For the text-containing cell, return its midpoint in [X, Y] coordinate format. 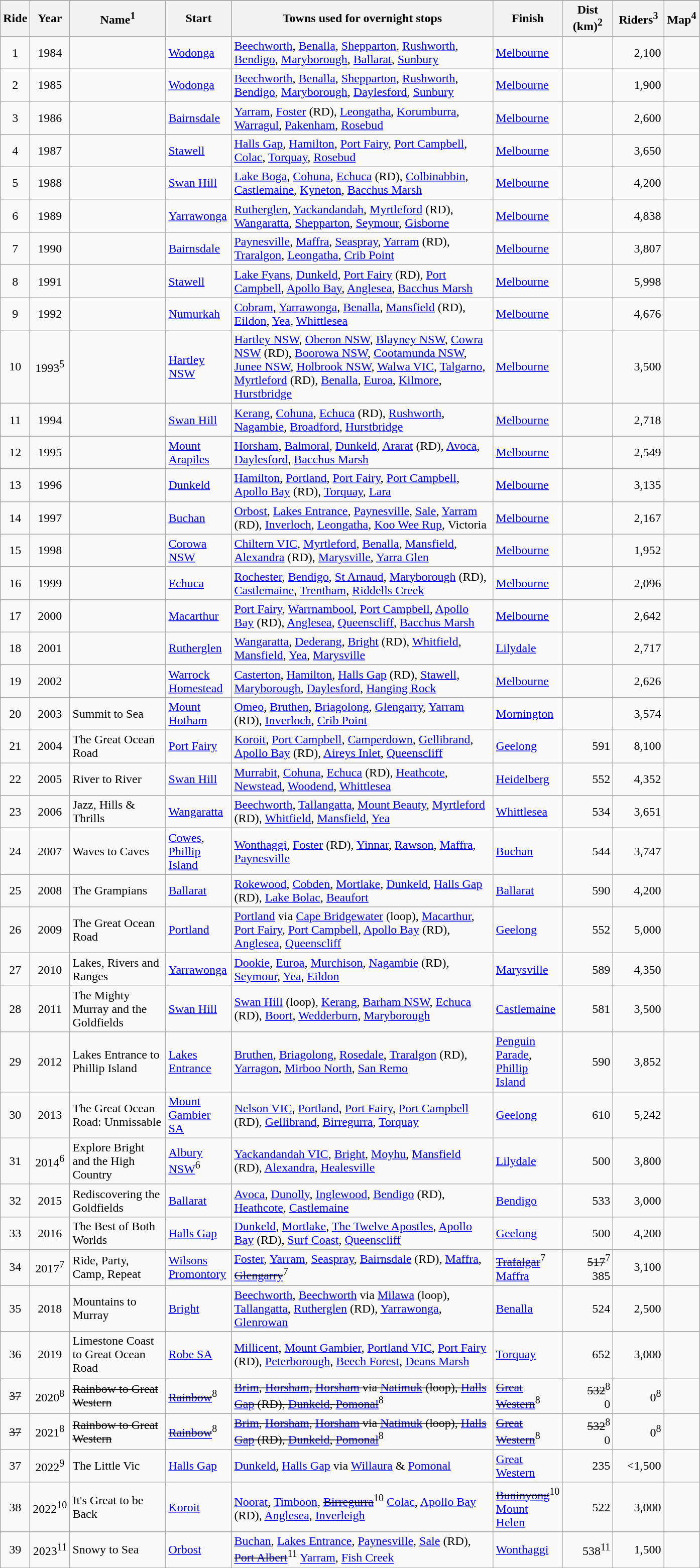
Name1 [118, 19]
Yarram, Foster (RD), Leongatha, Korumburra, Warragul, Pakenham, Rosebud [363, 117]
33 [15, 1233]
2002 [50, 681]
14 [15, 518]
17 [15, 615]
Mountains to Murray [118, 1309]
235 [588, 1466]
1985 [50, 85]
1,952 [639, 550]
The Little Vic [118, 1466]
Dunkeld, Mortlake, The Twelve Apostles, Apollo Bay (RD), Surf Coast, Queenscliff [363, 1233]
28 [15, 1009]
610 [588, 1115]
Hartley NSW [199, 367]
Beechworth, Benalla, Shepparton, Rushworth, Bendigo, Maryborough, Daylesford, Sunbury [363, 85]
5 [15, 184]
Numurkah [199, 314]
6 [15, 216]
Paynesville, Maffra, Seaspray, Yarram (RD), Traralgon, Leongatha, Crib Point [363, 249]
24 [15, 851]
3,651 [639, 812]
2007 [50, 851]
3,135 [639, 485]
1990 [50, 249]
Buchan, Lakes Entrance, Paynesville, Sale (RD), Port Albert11 Yarram, Fish Creek [363, 1550]
Mount Hotham [199, 714]
Jazz, Hills & Thrills [118, 812]
20229 [50, 1466]
Lakes Entrance [199, 1062]
Port Fairy, Warrnambool, Port Campbell, Apollo Bay (RD), Anglesea, Queenscliff, Bacchus Marsh [363, 615]
20146 [50, 1161]
Mount Gambier SA [199, 1115]
36 [15, 1355]
Limestone Coast to Great Ocean Road [118, 1355]
1994 [50, 420]
4 [15, 151]
1992 [50, 314]
2,626 [639, 681]
1988 [50, 184]
652 [588, 1355]
Mornington [528, 714]
Torquay [528, 1355]
32 [15, 1201]
533 [588, 1201]
30 [15, 1115]
2016 [50, 1233]
Halls Gap, Hamilton, Port Fairy, Port Campbell, Colac, Torquay, Rosebud [363, 151]
5,000 [639, 930]
1995 [50, 453]
2006 [50, 812]
Swan Hill (loop), Kerang, Barham NSW, Echuca (RD), Boort, Wedderburn, Maryborough [363, 1009]
23 [15, 812]
Start [199, 19]
Portland [199, 930]
2010 [50, 970]
<1,500 [639, 1466]
Whittlesea [528, 812]
3,807 [639, 249]
5177 385 [588, 1267]
16 [15, 583]
Kerang, Cohuna, Echuca (RD), Rushworth, Nagambie, Broadford, Hurstbridge [363, 420]
2004 [50, 747]
Penguin Parade, Phillip Island [528, 1062]
2,096 [639, 583]
9 [15, 314]
Koroit, Port Campbell, Camperdown, Gellibrand, Apollo Bay (RD), Aireys Inlet, Queenscliff [363, 747]
Hamilton, Portland, Port Fairy, Port Campbell, Apollo Bay (RD), Torquay, Lara [363, 485]
Warrock Homestead [199, 681]
2,500 [639, 1309]
20177 [50, 1267]
18 [15, 648]
Year [50, 19]
1991 [50, 281]
Cowes,Phillip Island [199, 851]
25 [15, 890]
Bendigo [528, 1201]
1996 [50, 485]
1984 [50, 52]
2011 [50, 1009]
Rediscovering the Goldfields [118, 1201]
2005 [50, 779]
Port Fairy [199, 747]
1999 [50, 583]
The Mighty Murray and the Goldfields [118, 1009]
29 [15, 1062]
Dunkeld, Halls Gap via Willaura & Pomonal [363, 1466]
Beechworth, Beechworth via Milawa (loop), Tallangatta, Rutherglen (RD), Yarrawonga, Glenrowan [363, 1309]
The Best of Both Worlds [118, 1233]
Wilsons Promontory [199, 1267]
1986 [50, 117]
1998 [50, 550]
2018 [50, 1309]
Beechworth, Tallangatta, Mount Beauty, Myrtleford (RD), Whitfield, Mansfield, Yea [363, 812]
Map4 [682, 19]
The Grampians [118, 890]
4,350 [639, 970]
4,838 [639, 216]
2,642 [639, 615]
Rokewood, Cobden, Mortlake, Dunkeld, Halls Gap (RD), Lake Bolac, Beaufort [363, 890]
2,717 [639, 648]
19935 [50, 367]
2012 [50, 1062]
Omeo, Bruthen, Briagolong, Glengarry, Yarram (RD), Inverloch, Crib Point [363, 714]
13 [15, 485]
Horsham, Balmoral, Dunkeld, Ararat (RD), Avoca, Daylesford, Bacchus Marsh [363, 453]
Orbost [199, 1550]
3,574 [639, 714]
7 [15, 249]
2,600 [639, 117]
2,167 [639, 518]
2015 [50, 1201]
Rutherglen, Yackandandah, Myrtleford (RD), Wangaratta, Shepparton, Seymour, Gisborne [363, 216]
12 [15, 453]
Dist (km)2 [588, 19]
Portland via Cape Bridgewater (loop), Macarthur, Port Fairy, Port Campbell, Apollo Bay (RD), Anglesea, Queenscliff [363, 930]
Millicent, Mount Gambier, Portland VIC, Port Fairy (RD), Peterborough, Beech Forest, Deans Marsh [363, 1355]
3,100 [639, 1267]
Macarthur [199, 615]
1987 [50, 151]
River to River [118, 779]
202210 [50, 1507]
1 [15, 52]
2,100 [639, 52]
Finish [528, 19]
Chiltern VIC, Myrtleford, Benalla, Mansfield, Alexandra (RD), Marysville, Yarra Glen [363, 550]
3,747 [639, 851]
4,352 [639, 779]
Lake Fyans, Dunkeld, Port Fairy (RD), Port Campbell, Apollo Bay, Anglesea, Bacchus Marsh [363, 281]
34 [15, 1267]
35 [15, 1309]
Wangaratta [199, 812]
Towns used for overnight stops [363, 19]
Buninyong10 Mount Helen [528, 1507]
Nelson VIC, Portland, Port Fairy, Port Campbell (RD), Gellibrand, Birregurra, Torquay [363, 1115]
Robe SA [199, 1355]
Waves to Caves [118, 851]
Lakes Entrance to Phillip Island [118, 1062]
2013 [50, 1115]
Summit to Sea [118, 714]
1997 [50, 518]
It's Great to be Back [118, 1507]
Explore Bright and the High Country [118, 1161]
Rutherglen [199, 648]
15 [15, 550]
Rochester, Bendigo, St Arnaud, Maryborough (RD), Castlemaine, Trentham, Riddells Creek [363, 583]
53811 [588, 1550]
Murrabit, Cohuna, Echuca (RD), Heathcote, Newstead, Woodend, Whittlesea [363, 779]
Riders3 [639, 19]
20 [15, 714]
Bruthen, Briagolong, Rosedale, Traralgon (RD), Yarragon, Mirboo North, San Remo [363, 1062]
Avoca, Dunolly, Inglewood, Bendigo (RD), Heathcote, Castlemaine [363, 1201]
Benalla [528, 1309]
Wonthaggi [528, 1550]
3,800 [639, 1161]
Dunkeld [199, 485]
Lakes, Rivers and Ranges [118, 970]
591 [588, 747]
Castlemaine [528, 1009]
Bright [199, 1309]
Heidelberg [528, 779]
Wangaratta, Dederang, Bright (RD), Whitfield, Mansfield, Yea, Marysville [363, 648]
8,100 [639, 747]
39 [15, 1550]
27 [15, 970]
Albury NSW6 [199, 1161]
2 [15, 85]
Wonthaggi, Foster (RD), Yinnar, Rawson, Maffra, Paynesville [363, 851]
21 [15, 747]
Mount Arapiles [199, 453]
Great Western [528, 1466]
Orbost, Lakes Entrance, Paynesville, Sale, Yarram (RD), Inverloch, Leongatha, Koo Wee Rup, Victoria [363, 518]
Corowa NSW [199, 550]
2,549 [639, 453]
2001 [50, 648]
Ride, Party, Camp, Repeat [118, 1267]
5,242 [639, 1115]
Snowy to Sea [118, 1550]
Cobram, Yarrawonga, Benalla, Mansfield (RD), Eildon, Yea, Whittlesea [363, 314]
31 [15, 1161]
20218 [50, 1432]
Trafalgar7 Maffra [528, 1267]
Dookie, Euroa, Murchison, Nagambie (RD), Seymour, Yea, Eildon [363, 970]
10 [15, 367]
2009 [50, 930]
20208 [50, 1396]
Marysville [528, 970]
5,998 [639, 281]
2008 [50, 890]
3,852 [639, 1062]
19 [15, 681]
Ride [15, 19]
The Great Ocean Road: Unmissable [118, 1115]
524 [588, 1309]
534 [588, 812]
2003 [50, 714]
26 [15, 930]
Casterton, Hamilton, Halls Gap (RD), Stawell, Maryborough, Daylesford, Hanging Rock [363, 681]
202311 [50, 1550]
589 [588, 970]
38 [15, 1507]
3 [15, 117]
8 [15, 281]
Yackandandah VIC, Bright, Moyhu, Mansfield (RD), Alexandra, Healesville [363, 1161]
2019 [50, 1355]
581 [588, 1009]
Noorat, Timboon, Birregurra10 Colac, Apollo Bay (RD), Anglesea, Inverleigh [363, 1507]
1,900 [639, 85]
Lake Boga, Cohuna, Echuca (RD), Colbinabbin, Castlemaine, Kyneton, Bacchus Marsh [363, 184]
544 [588, 851]
3,650 [639, 151]
Koroit [199, 1507]
4,676 [639, 314]
2,718 [639, 420]
Echuca [199, 583]
2000 [50, 615]
22 [15, 779]
Beechworth, Benalla, Shepparton, Rushworth, Bendigo, Maryborough, Ballarat, Sunbury [363, 52]
11 [15, 420]
1989 [50, 216]
522 [588, 1507]
Foster, Yarram, Seaspray, Bairnsdale (RD), Maffra, Glengarry7 [363, 1267]
1,500 [639, 1550]
